Capture the cell that displays the provided text and extract its (x, y) central coordinate. 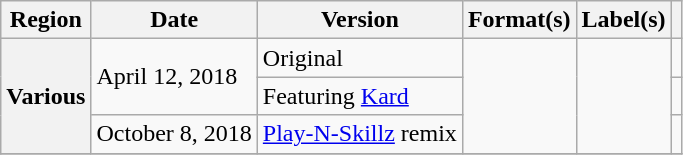
Date (174, 20)
April 12, 2018 (174, 77)
Region (46, 20)
Label(s) (624, 20)
Featuring Kard (360, 96)
Format(s) (519, 20)
Play-N-Skillz remix (360, 134)
Various (46, 96)
Version (360, 20)
Original (360, 58)
October 8, 2018 (174, 134)
